Scan for the cell matching the given text and deliver its (X, Y) coordinate at center. 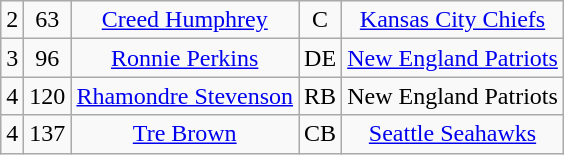
63 (48, 20)
Kansas City Chiefs (453, 20)
Tre Brown (185, 134)
120 (48, 96)
DE (320, 58)
Creed Humphrey (185, 20)
Rhamondre Stevenson (185, 96)
96 (48, 58)
Seattle Seahawks (453, 134)
137 (48, 134)
2 (12, 20)
RB (320, 96)
C (320, 20)
Ronnie Perkins (185, 58)
CB (320, 134)
3 (12, 58)
